Find where the given text appears and provide that cell's center as (x, y) coordinate. 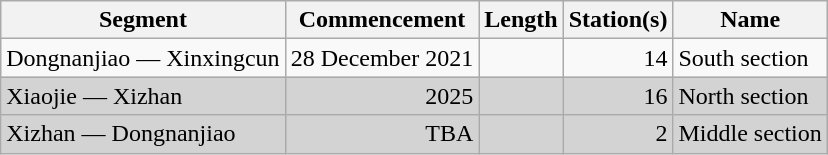
Commencement (382, 20)
16 (618, 96)
Length (521, 20)
TBA (382, 134)
Xiaojie — Xizhan (143, 96)
2 (618, 134)
28 December 2021 (382, 58)
Name (750, 20)
14 (618, 58)
Station(s) (618, 20)
Dongnanjiao — Xinxingcun (143, 58)
Xizhan — Dongnanjiao (143, 134)
North section (750, 96)
Middle section (750, 134)
South section (750, 58)
Segment (143, 20)
2025 (382, 96)
